Search for the cell housing the specified text and yield its [X, Y] center coordinate. 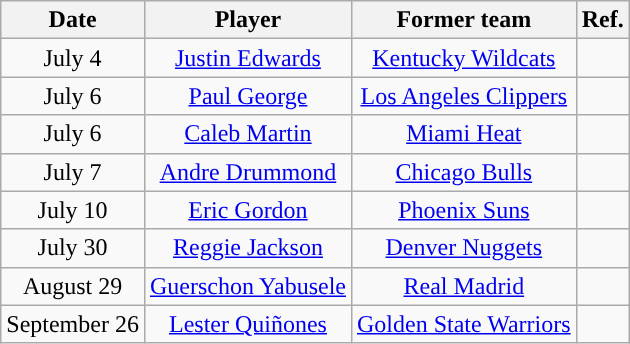
Miami Heat [464, 134]
Los Angeles Clippers [464, 96]
Golden State Warriors [464, 324]
Andre Drummond [248, 172]
August 29 [73, 286]
Lester Quiñones [248, 324]
Paul George [248, 96]
July 4 [73, 58]
Chicago Bulls [464, 172]
July 30 [73, 248]
Ref. [602, 20]
Former team [464, 20]
Caleb Martin [248, 134]
Guerschon Yabusele [248, 286]
Real Madrid [464, 286]
July 10 [73, 210]
Phoenix Suns [464, 210]
Eric Gordon [248, 210]
Player [248, 20]
Reggie Jackson [248, 248]
Justin Edwards [248, 58]
July 7 [73, 172]
September 26 [73, 324]
Kentucky Wildcats [464, 58]
Date [73, 20]
Denver Nuggets [464, 248]
